Pinpoint the cell where the given text exists, returning its (X, Y) midpoint coordinate. 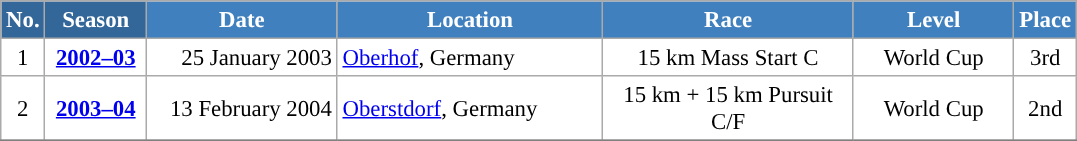
15 km + 15 km Pursuit C/F (728, 108)
No. (23, 20)
15 km Mass Start C (728, 58)
2003–04 (96, 108)
25 January 2003 (242, 58)
13 February 2004 (242, 108)
Level (934, 20)
Race (728, 20)
Date (242, 20)
2 (23, 108)
2nd (1045, 108)
Season (96, 20)
Oberhof, Germany (470, 58)
Location (470, 20)
Place (1045, 20)
3rd (1045, 58)
1 (23, 58)
Oberstdorf, Germany (470, 108)
2002–03 (96, 58)
